Search for the cell housing the specified text and yield its (X, Y) center coordinate. 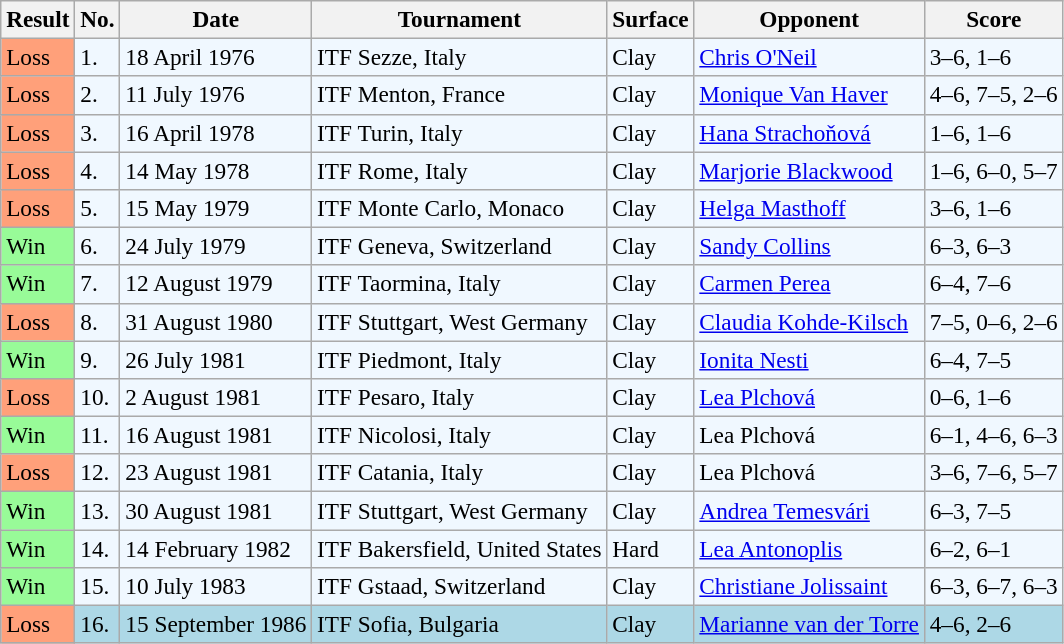
13. (98, 510)
4–6, 7–5, 2–6 (994, 95)
6–3, 6–3 (994, 246)
ITF Turin, Italy (460, 133)
ITF Rome, Italy (460, 170)
Result (38, 19)
2. (98, 95)
ITF Sofia, Bulgaria (460, 624)
1–6, 1–6 (994, 133)
18 April 1976 (216, 57)
11 July 1976 (216, 95)
No. (98, 19)
Marjorie Blackwood (809, 170)
Chris O'Neil (809, 57)
16 April 1978 (216, 133)
12 August 1979 (216, 284)
6–1, 4–6, 6–3 (994, 435)
Christiane Jolissaint (809, 586)
ITF Sezze, Italy (460, 57)
ITF Nicolosi, Italy (460, 435)
ITF Gstaad, Switzerland (460, 586)
23 August 1981 (216, 473)
30 August 1981 (216, 510)
Andrea Temesvári (809, 510)
24 July 1979 (216, 246)
9. (98, 359)
6–3, 7–5 (994, 510)
15 September 1986 (216, 624)
ITF Catania, Italy (460, 473)
Hana Strachoňová (809, 133)
7–5, 0–6, 2–6 (994, 322)
15 May 1979 (216, 208)
10 July 1983 (216, 586)
ITF Bakersfield, United States (460, 548)
6–3, 6–7, 6–3 (994, 586)
31 August 1980 (216, 322)
3. (98, 133)
6–4, 7–5 (994, 359)
5. (98, 208)
7. (98, 284)
8. (98, 322)
ITF Taormina, Italy (460, 284)
Surface (650, 19)
3–6, 7–6, 5–7 (994, 473)
6. (98, 246)
ITF Menton, France (460, 95)
2 August 1981 (216, 397)
16 August 1981 (216, 435)
14 May 1978 (216, 170)
ITF Monte Carlo, Monaco (460, 208)
11. (98, 435)
15. (98, 586)
4. (98, 170)
1. (98, 57)
6–4, 7–6 (994, 284)
Opponent (809, 19)
Marianne van der Torre (809, 624)
Carmen Perea (809, 284)
14. (98, 548)
26 July 1981 (216, 359)
16. (98, 624)
12. (98, 473)
Sandy Collins (809, 246)
10. (98, 397)
Lea Antonoplis (809, 548)
Date (216, 19)
0–6, 1–6 (994, 397)
14 February 1982 (216, 548)
Monique Van Haver (809, 95)
Claudia Kohde-Kilsch (809, 322)
ITF Geneva, Switzerland (460, 246)
6–2, 6–1 (994, 548)
ITF Piedmont, Italy (460, 359)
Ionita Nesti (809, 359)
4–6, 2–6 (994, 624)
ITF Pesaro, Italy (460, 397)
Hard (650, 548)
1–6, 6–0, 5–7 (994, 170)
Helga Masthoff (809, 208)
Score (994, 19)
Tournament (460, 19)
